Detect which cell encompasses the target text, then output its [X, Y] center coordinate. 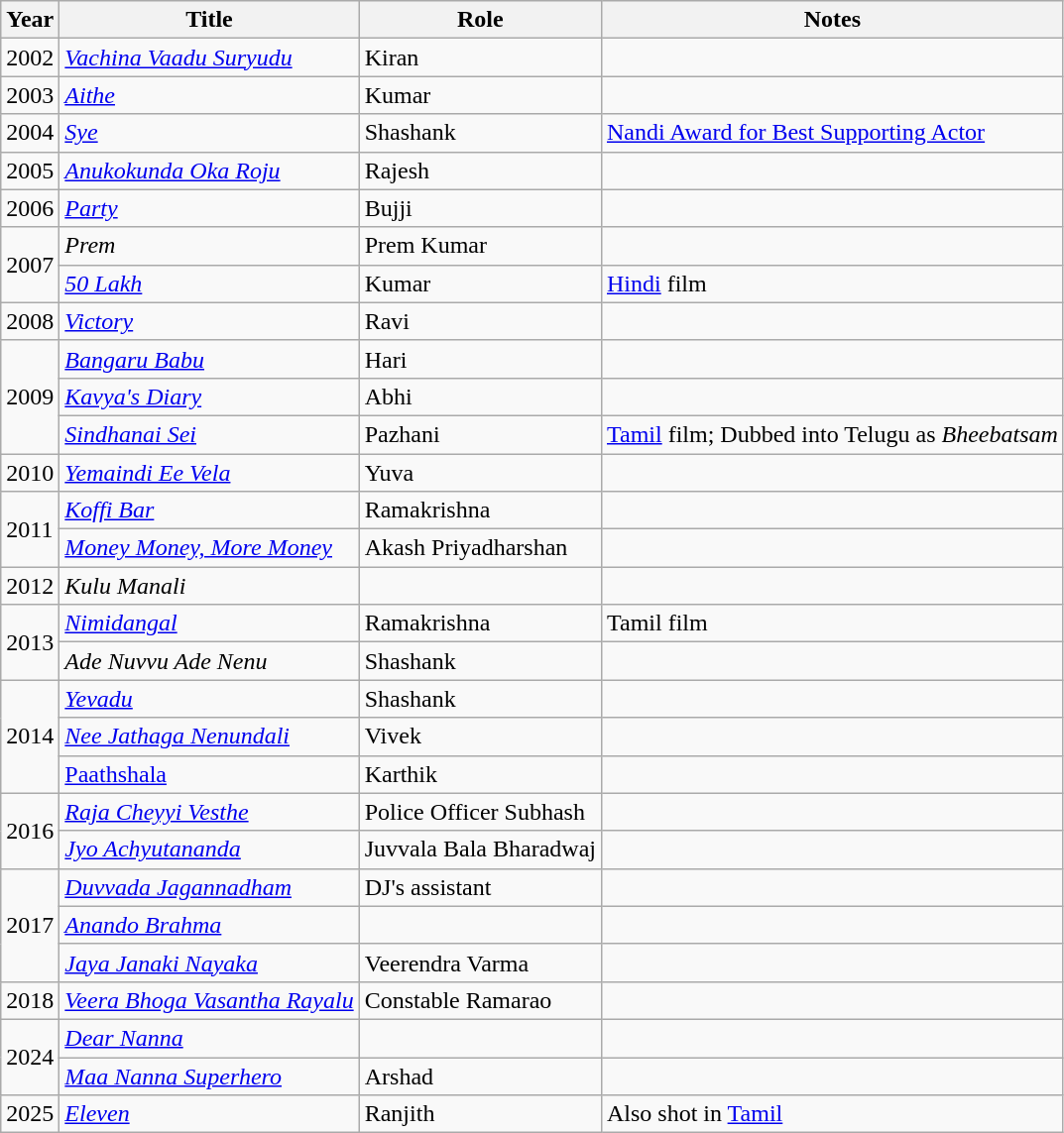
Kavya's Diary [209, 397]
DJ's assistant [480, 887]
2006 [30, 208]
Sye [209, 133]
Yemaindi Ee Vela [209, 473]
Anukokunda Oka Roju [209, 170]
Veera Bhoga Vasantha Rayalu [209, 1000]
Ravi [480, 321]
Jaya Janaki Nayaka [209, 963]
Sindhanai Sei [209, 434]
2025 [30, 1114]
Paathshala [209, 774]
2017 [30, 925]
Also shot in Tamil [832, 1114]
Kulu Manali [209, 586]
Constable Ramarao [480, 1000]
Money Money, More Money [209, 548]
Veerendra Varma [480, 963]
2008 [30, 321]
2003 [30, 95]
Maa Nanna Superhero [209, 1076]
Tamil film; Dubbed into Telugu as Bheebatsam [832, 434]
Hari [480, 359]
Title [209, 20]
2007 [30, 265]
Notes [832, 20]
Arshad [480, 1076]
Bangaru Babu [209, 359]
Vachina Vaadu Suryudu [209, 57]
Hindi film [832, 283]
Eleven [209, 1114]
Ade Nuvvu Ade Nenu [209, 661]
Party [209, 208]
Nandi Award for Best Supporting Actor [832, 133]
2005 [30, 170]
2009 [30, 397]
2014 [30, 736]
Vivek [480, 736]
2024 [30, 1057]
Akash Priyadharshan [480, 548]
Pazhani [480, 434]
Nimidangal [209, 623]
Victory [209, 321]
2004 [30, 133]
Prem Kumar [480, 246]
Aithe [209, 95]
Raja Cheyyi Vesthe [209, 812]
Abhi [480, 397]
Koffi Bar [209, 510]
50 Lakh [209, 283]
Tamil film [832, 623]
Police Officer Subhash [480, 812]
Yuva [480, 473]
Rajesh [480, 170]
Karthik [480, 774]
Year [30, 20]
Anando Brahma [209, 925]
2012 [30, 586]
Juvvala Bala Bharadwaj [480, 850]
Jyo Achyutananda [209, 850]
2018 [30, 1000]
Duvvada Jagannadham [209, 887]
2011 [30, 529]
2010 [30, 473]
Kiran [480, 57]
Bujji [480, 208]
Yevadu [209, 699]
2016 [30, 831]
Prem [209, 246]
2013 [30, 642]
Role [480, 20]
Ranjith [480, 1114]
Dear Nanna [209, 1038]
Nee Jathaga Nenundali [209, 736]
2002 [30, 57]
